Determine the (X, Y) coordinate at the center of the cell enclosing the given text.  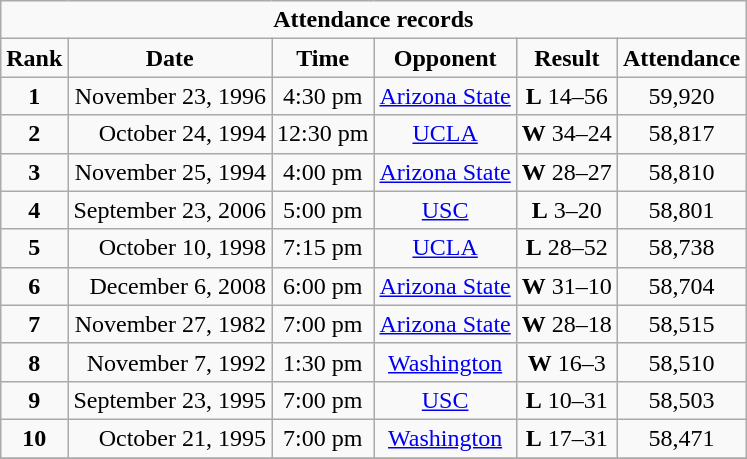
58,510 (681, 362)
October 24, 1994 (170, 134)
October 21, 1995 (170, 438)
1 (34, 96)
6 (34, 286)
8 (34, 362)
September 23, 2006 (170, 210)
November 7, 1992 (170, 362)
L 3–20 (566, 210)
December 6, 2008 (170, 286)
58,515 (681, 324)
10 (34, 438)
W 16–3 (566, 362)
L 28–52 (566, 248)
November 25, 1994 (170, 172)
6:00 pm (323, 286)
Opponent (445, 58)
October 10, 1998 (170, 248)
3 (34, 172)
W 34–24 (566, 134)
58,471 (681, 438)
58,503 (681, 400)
58,801 (681, 210)
W 28–27 (566, 172)
7:15 pm (323, 248)
November 23, 1996 (170, 96)
L 10–31 (566, 400)
4:30 pm (323, 96)
58,704 (681, 286)
Date (170, 58)
1:30 pm (323, 362)
November 27, 1982 (170, 324)
L 14–56 (566, 96)
5 (34, 248)
58,817 (681, 134)
4 (34, 210)
W 31–10 (566, 286)
9 (34, 400)
2 (34, 134)
5:00 pm (323, 210)
12:30 pm (323, 134)
Rank (34, 58)
Time (323, 58)
58,810 (681, 172)
Attendance (681, 58)
58,738 (681, 248)
Result (566, 58)
W 28–18 (566, 324)
Attendance records (374, 20)
September 23, 1995 (170, 400)
4:00 pm (323, 172)
7 (34, 324)
L 17–31 (566, 438)
59,920 (681, 96)
